From the cell containing the given text, extract its center point as (X, Y) coordinate. 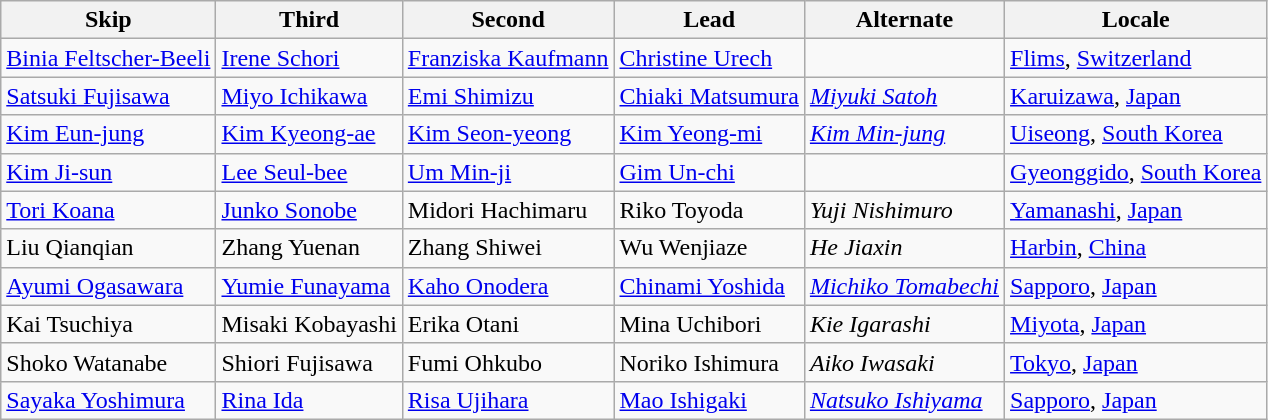
Noriko Ishimura (709, 362)
Kim Min-jung (904, 134)
Emi Shimizu (508, 96)
Franziska Kaufmann (508, 58)
Miyuki Satoh (904, 96)
Ayumi Ogasawara (108, 286)
Fumi Ohkubo (508, 362)
Aiko Iwasaki (904, 362)
Lee Seul-bee (309, 172)
Yamanashi, Japan (1136, 210)
Tori Koana (108, 210)
Irene Schori (309, 58)
Yuji Nishimuro (904, 210)
Erika Otani (508, 324)
Binia Feltscher-Beeli (108, 58)
Christine Urech (709, 58)
Kim Kyeong-ae (309, 134)
Risa Ujihara (508, 400)
Chinami Yoshida (709, 286)
Rina Ida (309, 400)
Miyota, Japan (1136, 324)
Karuizawa, Japan (1136, 96)
Misaki Kobayashi (309, 324)
Tokyo, Japan (1136, 362)
Mina Uchibori (709, 324)
Kim Eun-jung (108, 134)
Chiaki Matsumura (709, 96)
Um Min-ji (508, 172)
Locale (1136, 20)
Gim Un-chi (709, 172)
He Jiaxin (904, 248)
Zhang Shiwei (508, 248)
Miyo Ichikawa (309, 96)
Flims, Switzerland (1136, 58)
Kie Igarashi (904, 324)
Kai Tsuchiya (108, 324)
Junko Sonobe (309, 210)
Harbin, China (1136, 248)
Kim Seon-yeong (508, 134)
Wu Wenjiaze (709, 248)
Lead (709, 20)
Third (309, 20)
Riko Toyoda (709, 210)
Michiko Tomabechi (904, 286)
Liu Qianqian (108, 248)
Mao Ishigaki (709, 400)
Midori Hachimaru (508, 210)
Kim Ji-sun (108, 172)
Yumie Funayama (309, 286)
Kaho Onodera (508, 286)
Uiseong, South Korea (1136, 134)
Satsuki Fujisawa (108, 96)
Kim Yeong-mi (709, 134)
Alternate (904, 20)
Sayaka Yoshimura (108, 400)
Natsuko Ishiyama (904, 400)
Second (508, 20)
Skip (108, 20)
Shiori Fujisawa (309, 362)
Gyeonggido, South Korea (1136, 172)
Shoko Watanabe (108, 362)
Zhang Yuenan (309, 248)
